Return [X, Y] of the center of cell containing provided text 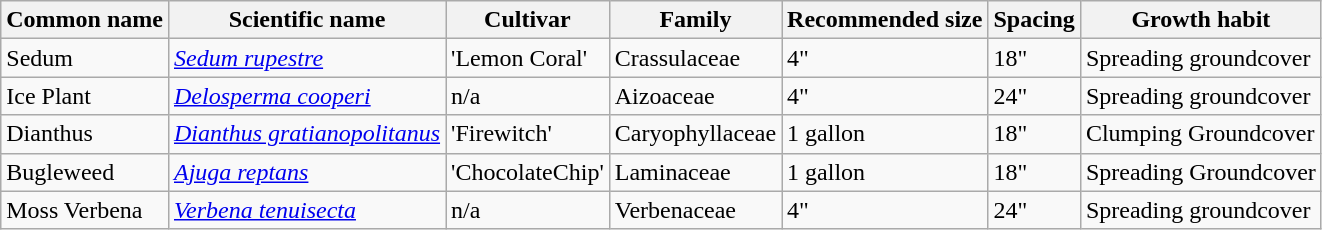
Bugleweed [85, 172]
Dianthus [85, 134]
Verbenaceae [695, 210]
Crassulaceae [695, 58]
Laminaceae [695, 172]
Scientific name [306, 20]
Verbena tenuisecta [306, 210]
Caryophyllaceae [695, 134]
Family [695, 20]
Clumping Groundcover [1200, 134]
Ajuga reptans [306, 172]
Recommended size [885, 20]
Common name [85, 20]
Aizoaceae [695, 96]
Spacing [1034, 20]
Spreading Groundcover [1200, 172]
Dianthus gratianopolitanus [306, 134]
Sedum [85, 58]
Growth habit [1200, 20]
Moss Verbena [85, 210]
'Firewitch' [528, 134]
Delosperma cooperi [306, 96]
Sedum rupestre [306, 58]
'ChocolateChip' [528, 172]
'Lemon Coral' [528, 58]
Cultivar [528, 20]
Ice Plant [85, 96]
